Find where the given text appears and provide that cell's center as (x, y) coordinate. 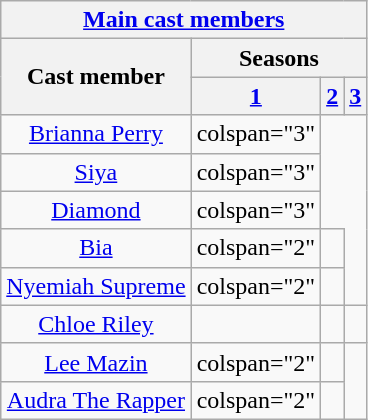
Main cast members (184, 20)
Chloe Riley (96, 324)
2 (332, 96)
1 (256, 96)
Seasons (279, 58)
Siya (96, 172)
Bia (96, 248)
Brianna Perry (96, 134)
Cast member (96, 77)
Audra The Rapper (96, 400)
3 (356, 96)
Lee Mazin (96, 362)
Nyemiah Supreme (96, 286)
Diamond (96, 210)
